Capture the cell that displays the provided text and extract its (x, y) central coordinate. 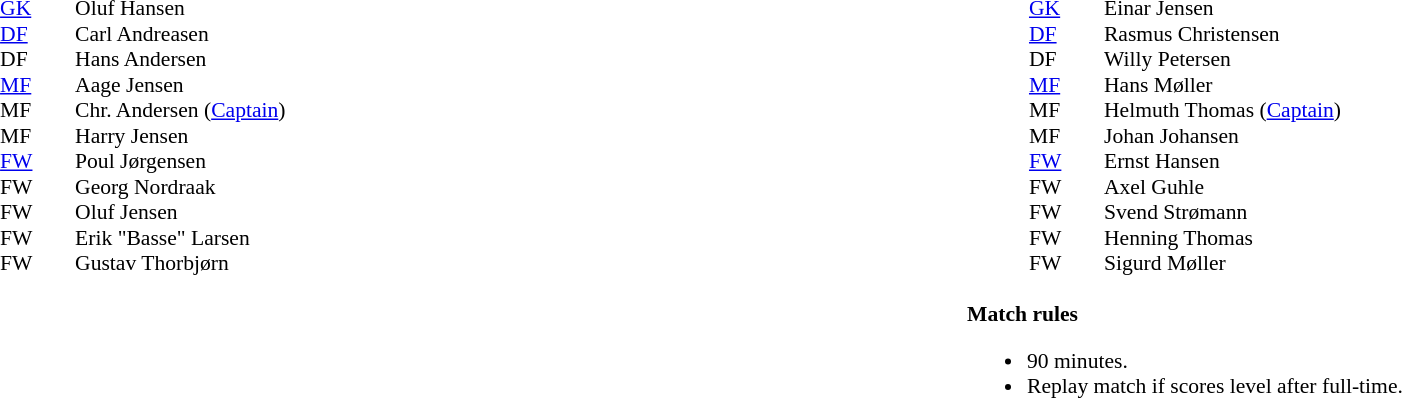
Oluf Jensen (180, 213)
Aage Jensen (180, 85)
Johan Johansen (1222, 136)
Erik "Basse" Larsen (180, 238)
Henning Thomas (1222, 238)
Harry Jensen (180, 136)
Axel Guhle (1222, 187)
Helmuth Thomas (Captain) (1222, 111)
Gustav Thorbjørn (180, 263)
Carl Andreasen (180, 34)
Willy Petersen (1222, 59)
Rasmus Christensen (1222, 34)
Sigurd Møller (1222, 263)
Svend Strømann (1222, 213)
Hans Møller (1222, 85)
Poul Jørgensen (180, 161)
Georg Nordraak (180, 187)
Chr. Andersen (Captain) (180, 111)
Ernst Hansen (1222, 161)
Hans Andersen (180, 59)
